Capture the cell that displays the provided text and extract its (x, y) central coordinate. 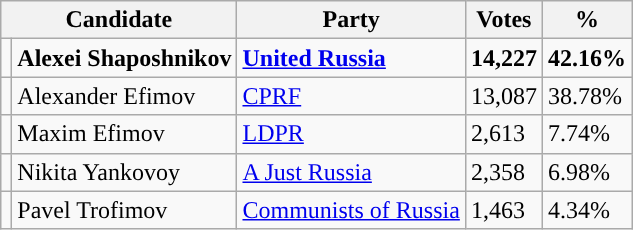
2,613 (504, 134)
38.78% (586, 96)
Candidate (119, 20)
7.74% (586, 134)
United Russia (351, 58)
Communists of Russia (351, 210)
2,358 (504, 172)
Alexei Shaposhnikov (124, 58)
6.98% (586, 172)
Nikita Yankovoy (124, 172)
LDPR (351, 134)
A Just Russia (351, 172)
CPRF (351, 96)
Votes (504, 20)
13,087 (504, 96)
% (586, 20)
42.16% (586, 58)
Alexander Efimov (124, 96)
4.34% (586, 210)
Party (351, 20)
Maxim Efimov (124, 134)
Pavel Trofimov (124, 210)
1,463 (504, 210)
14,227 (504, 58)
